Identify which cell holds the provided text, then report its (X, Y) central coordinate. 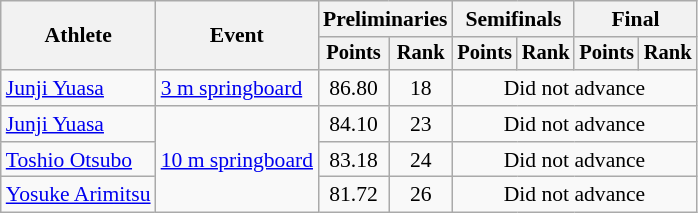
Semifinals (513, 19)
3 m springboard (237, 88)
86.80 (354, 88)
23 (420, 124)
Preliminaries (385, 19)
26 (420, 195)
84.10 (354, 124)
Event (237, 36)
Final (635, 19)
83.18 (354, 160)
10 m springboard (237, 160)
24 (420, 160)
Athlete (78, 36)
Toshio Otsubo (78, 160)
18 (420, 88)
Yosuke Arimitsu (78, 195)
81.72 (354, 195)
